Output the [X, Y] coordinate of the center of the cell containing the given text.  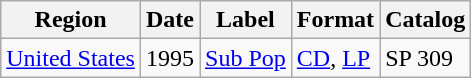
Sub Pop [246, 58]
Date [170, 20]
CD, LP [335, 58]
Label [246, 20]
1995 [170, 58]
Format [335, 20]
United States [71, 58]
Catalog [426, 20]
SP 309 [426, 58]
Region [71, 20]
